Identify which cell holds the provided text, then report its (X, Y) central coordinate. 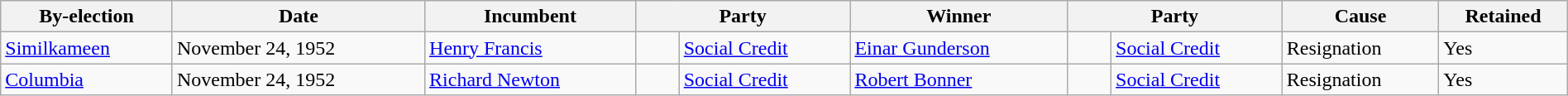
Columbia (87, 79)
Similkameen (87, 48)
Winner (959, 17)
Robert Bonner (959, 79)
Henry Francis (531, 48)
Cause (1360, 17)
By-election (87, 17)
Richard Newton (531, 79)
Date (298, 17)
Incumbent (531, 17)
Einar Gunderson (959, 48)
Retained (1503, 17)
